Extract the (X, Y) coordinate from the center of the cell holding the provided text.  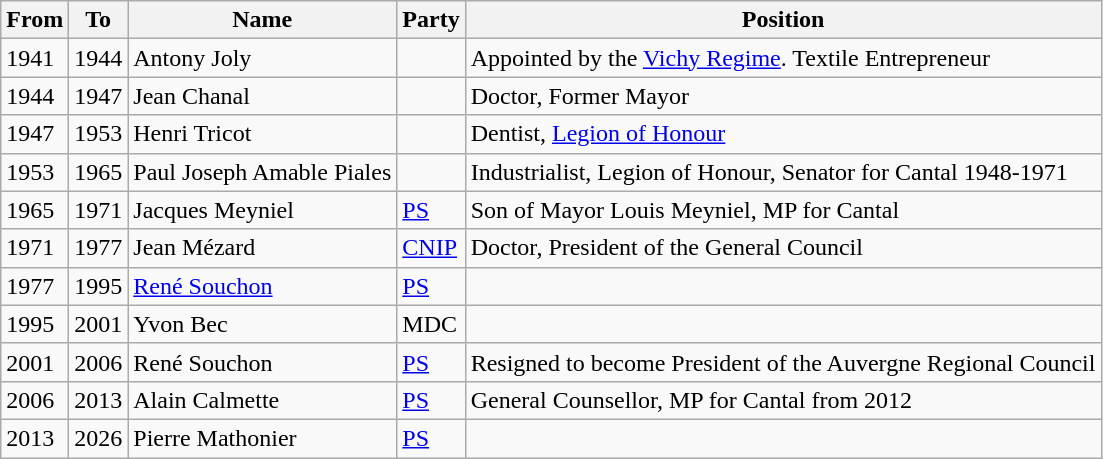
Henri Tricot (262, 134)
CNIP (431, 248)
Pierre Mathonier (262, 438)
Name (262, 20)
MDC (431, 324)
From (35, 20)
Position (783, 20)
Doctor, Former Mayor (783, 96)
2026 (98, 438)
Antony Joly (262, 58)
Jacques Meyniel (262, 210)
Jean Mézard (262, 248)
Jean Chanal (262, 96)
Doctor, President of the General Council (783, 248)
Son of Mayor Louis Meyniel, MP for Cantal (783, 210)
Resigned to become President of the Auvergne Regional Council (783, 362)
General Counsellor, MP for Cantal from 2012 (783, 400)
Yvon Bec (262, 324)
1941 (35, 58)
Dentist, Legion of Honour (783, 134)
Alain Calmette (262, 400)
Party (431, 20)
Industrialist, Legion of Honour, Senator for Cantal 1948-1971 (783, 172)
Paul Joseph Amable Piales (262, 172)
Appointed by the Vichy Regime. Textile Entrepreneur (783, 58)
To (98, 20)
